Return the [X, Y] coordinate for the center point of the cell that contains the specified text.  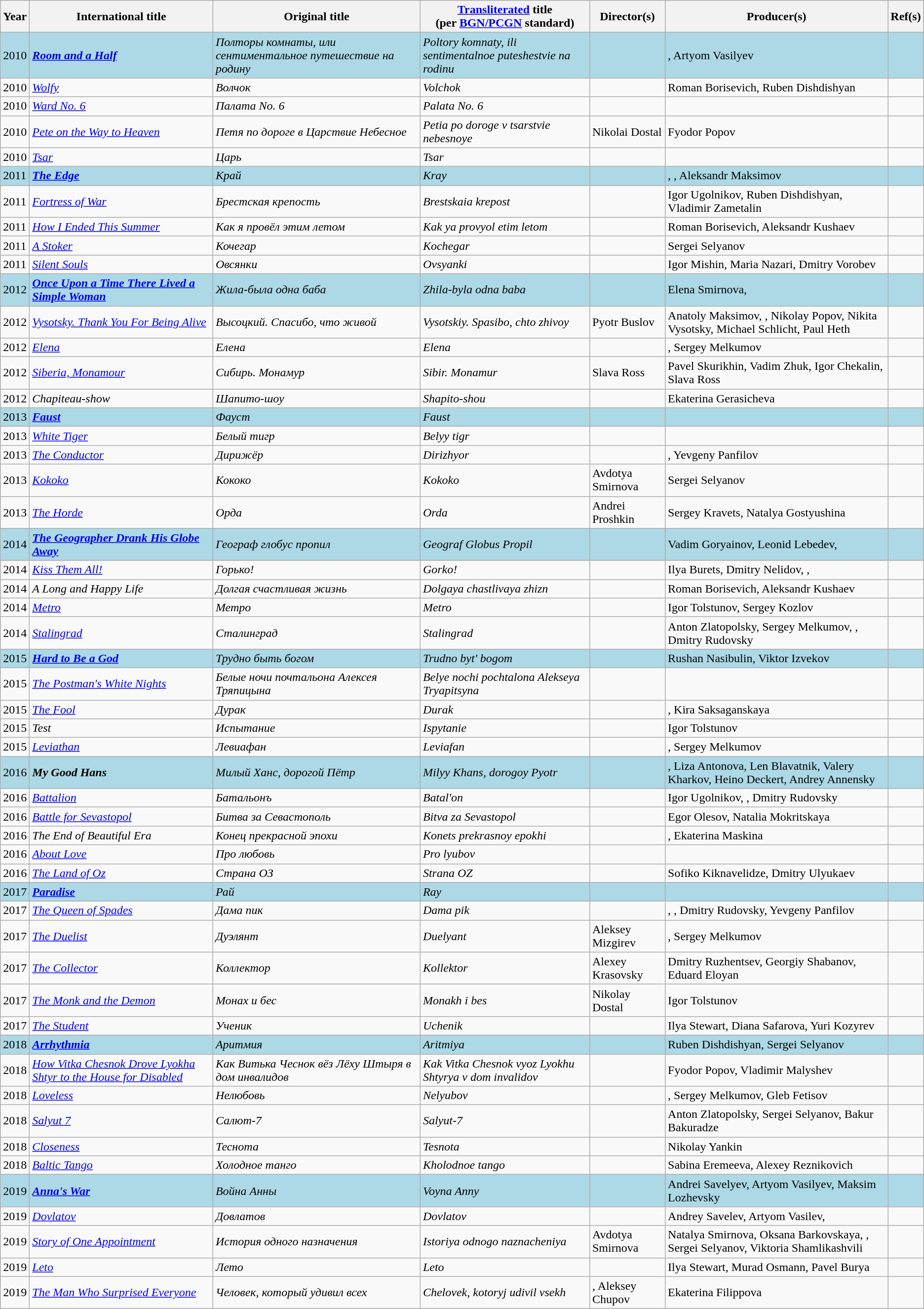
Monakh i bes [504, 1000]
The Fool [121, 710]
Географ глобус пропил [316, 544]
Test [121, 728]
The Collector [121, 968]
История одного назначения [316, 1241]
Arrhythmia [121, 1044]
The Man Who Surprised Everyone [121, 1293]
Белые ночи почтальона Алексея Тряпицына [316, 683]
Ward No. 6 [121, 106]
Петя по дороге в Царствие Небесное [316, 131]
Anna's War [121, 1191]
Nikolay Dostal [627, 1000]
Andrey Savelev, Artyom Vasilev, [777, 1216]
Igor Tolstunov, Sergey Kozlov [777, 607]
Долгая счастливая жизнь [316, 589]
Pete on the Way to Heaven [121, 131]
Дирижёр [316, 455]
The End of Beautiful Era [121, 835]
Trudno byt' bogom [504, 658]
Andrei Savelyev, Artyom Vasilyev, Maksim Lozhevsky [777, 1191]
Страна ОЗ [316, 873]
Ekaterina Gerasicheva [777, 398]
Anton Zlatopolsky, Sergey Melkumov, , Dmitry Rudovsky [777, 633]
Leviathan [121, 747]
Sabina Eremeeva, Alexey Reznikovich [777, 1165]
Батальонъ [316, 798]
Brestskaia krepost [504, 201]
Chapiteau-show [121, 398]
Коллектор [316, 968]
Fyodor Popov, Vladimir Malyshev [777, 1070]
Once Upon a Time There Lived a Simple Woman [121, 289]
Natalya Smirnova, Oksana Barkovskaya, , Sergei Selyanov, Viktoria Shamlikashvili [777, 1241]
Kochegar [504, 245]
Кочегар [316, 245]
Аритмия [316, 1044]
Milyy Khans, dorogoy Pyotr [504, 772]
Bitva za Sevastopol [504, 817]
Alexey Krasovsky [627, 968]
Roman Borisevich, Ruben Dishdishyan [777, 87]
Strana OZ [504, 873]
Нелюбовь [316, 1096]
Director(s) [627, 17]
Orda [504, 513]
Елена [316, 348]
Довлатов [316, 1216]
Полторы комнаты, или сентиментальное путешествие на родину [316, 55]
, Kira Saksaganskaya [777, 710]
The Postman's White Nights [121, 683]
Tesnota [504, 1147]
A Long and Happy Life [121, 589]
Шапито-шоу [316, 398]
Vadim Goryainov, Leonid Lebedev, [777, 544]
Ref(s) [906, 17]
Горько! [316, 570]
Egor Olesov, Natalia Mokritskaya [777, 817]
Dirizhyor [504, 455]
, Aleksey Chupov [627, 1293]
Salyut-7 [504, 1121]
Монах и бес [316, 1000]
Paradise [121, 892]
Nikolai Dostal [627, 131]
Silent Souls [121, 264]
Voyna Anny [504, 1191]
My Good Hans [121, 772]
Kiss Them All! [121, 570]
Царь [316, 157]
Vysotsky. Thank You For Being Alive [121, 322]
Испытание [316, 728]
Baltic Tango [121, 1165]
Nelyubov [504, 1096]
White Tiger [121, 436]
Палата No. 6 [316, 106]
Pavel Skurikhin, Vadim Zhuk, Igor Chekalin, Slava Ross [777, 373]
Anton Zlatopolsky, Sergei Selyanov, Bakur Bakuradze [777, 1121]
Сталинград [316, 633]
International title [121, 17]
The Land of Oz [121, 873]
Battalion [121, 798]
, , Dmitry Rudovsky, Yevgeny Panfilov [777, 911]
Igor Mishin, Maria Nazari, Dmitry Vorobev [777, 264]
Dolgaya chastlivaya zhizn [504, 589]
Geograf Globus Propil [504, 544]
Фауст [316, 417]
Конец прекрасной эпохи [316, 835]
Belyy tigr [504, 436]
The Duelist [121, 936]
Трудно быть богом [316, 658]
Fortress of War [121, 201]
, Yevgeny Panfilov [777, 455]
, Ekaterina Maskina [777, 835]
Ученик [316, 1026]
Dama pik [504, 911]
Левиафан [316, 747]
The Edge [121, 176]
The Monk and the Demon [121, 1000]
, Liza Antonova, Len Blavatnik, Valery Kharkov, Heino Deckert, Andrey Annensky [777, 772]
Andrei Proshkin [627, 513]
Kak Vitka Chesnok vyoz Lyokhu Shtyrya v dom invalidov [504, 1070]
Ispytanie [504, 728]
Poltory komnaty, ili sentimentalnoe puteshestvie na rodinu [504, 55]
Ray [504, 892]
Ilya Stewart, Murad Osmann, Pavel Burya [777, 1267]
Siberia, Monamour [121, 373]
Pyotr Buslov [627, 322]
Человек, который удивил всех [316, 1293]
Сибирь. Монамур [316, 373]
Как я провёл этим летом [316, 227]
Istoriya odnogo naznacheniya [504, 1241]
Холодное танго [316, 1165]
Battle for Sevastopol [121, 817]
Орда [316, 513]
The Horde [121, 513]
Nikolay Yankin [777, 1147]
Салют-7 [316, 1121]
Ruben Dishdishyan, Sergei Selyanov [777, 1044]
Aleksey Mizgirev [627, 936]
The Geographer Drank His Globe Away [121, 544]
How I Ended This Summer [121, 227]
Leviafan [504, 747]
Duelyant [504, 936]
Batal'on [504, 798]
Salyut 7 [121, 1121]
Slava Ross [627, 373]
The Student [121, 1026]
Gorko! [504, 570]
Лето [316, 1267]
Рай [316, 892]
Война Анны [316, 1191]
A Stoker [121, 245]
Край [316, 176]
About Love [121, 854]
Fyodor Popov [777, 131]
Белый тигр [316, 436]
Ovsyanki [504, 264]
Теснота [316, 1147]
Story of One Appointment [121, 1241]
Uchenik [504, 1026]
The Queen of Spades [121, 911]
Hard to Be a God [121, 658]
Kholodnoe tango [504, 1165]
Дама пик [316, 911]
Producer(s) [777, 17]
Igor Ugolnikov, Ruben Dishdishyan, Vladimir Zametalin [777, 201]
Dmitry Ruzhentsev, Georgiy Shabanov, Eduard Eloyan [777, 968]
Shapito-shou [504, 398]
Room and a Half [121, 55]
Брестская крепость [316, 201]
Дуэлянт [316, 936]
Sergey Kravets, Natalya Gostyushina [777, 513]
Wolfy [121, 87]
Elena Smirnova, [777, 289]
Ilya Burets, Dmitry Nelidov, , [777, 570]
Овсянки [316, 264]
Pro lyubov [504, 854]
Aritmiya [504, 1044]
Durak [504, 710]
Ilya Stewart, Diana Safarova, Yuri Kozyrev [777, 1026]
Высоцкий. Спасибо, что живой [316, 322]
Kak ya provyol etim letom [504, 227]
Year [15, 17]
Sofiko Kiknavelidze, Dmitry Ulyukaev [777, 873]
Rushan Nasibulin, Viktor Izvekov [777, 658]
Volchok [504, 87]
Милый Ханс, дорогой Пётр [316, 772]
Как Витька Чеснок вёз Лёху Штыря в дом инвалидов [316, 1070]
Ekaterina Filippova [777, 1293]
Kollektor [504, 968]
Zhila-byla odna baba [504, 289]
Sibir. Monamur [504, 373]
Кококо [316, 480]
The Conductor [121, 455]
Жила-была одна баба [316, 289]
Волчок [316, 87]
Chelovek, kotoryj udivil vsekh [504, 1293]
Loveless [121, 1096]
Petia po doroge v tsarstvie nebesnoye [504, 131]
Битва за Севастополь [316, 817]
Konets prekrasnoy epokhi [504, 835]
, Sergey Melkumov, Gleb Fetisov [777, 1096]
Original title [316, 17]
Метро [316, 607]
, , Aleksandr Maksimov [777, 176]
Closeness [121, 1147]
Дурак [316, 710]
Transliterated title(per BGN/PCGN standard) [504, 17]
Про любовь [316, 854]
How Vitka Chesnok Drove Lyokha Shtyr to the House for Disabled [121, 1070]
Kray [504, 176]
, Artyom Vasilyev [777, 55]
Anatoly Maksimov, , Nikolay Popov, Nikita Vysotsky, Michael Schlicht, Paul Heth [777, 322]
Belye nochi pochtalona Alekseya Tryapitsyna [504, 683]
Palata No. 6 [504, 106]
Vysotskiy. Spasibo, chto zhivoy [504, 322]
Igor Ugolnikov, , Dmitry Rudovsky [777, 798]
